Locate the cell with the specified text and output its [X, Y] center coordinate. 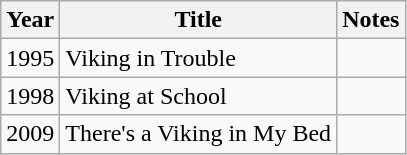
Title [198, 20]
Viking in Trouble [198, 58]
There's a Viking in My Bed [198, 134]
Year [30, 20]
Notes [371, 20]
1998 [30, 96]
1995 [30, 58]
Viking at School [198, 96]
2009 [30, 134]
